Return (X, Y) of the center of cell containing provided text 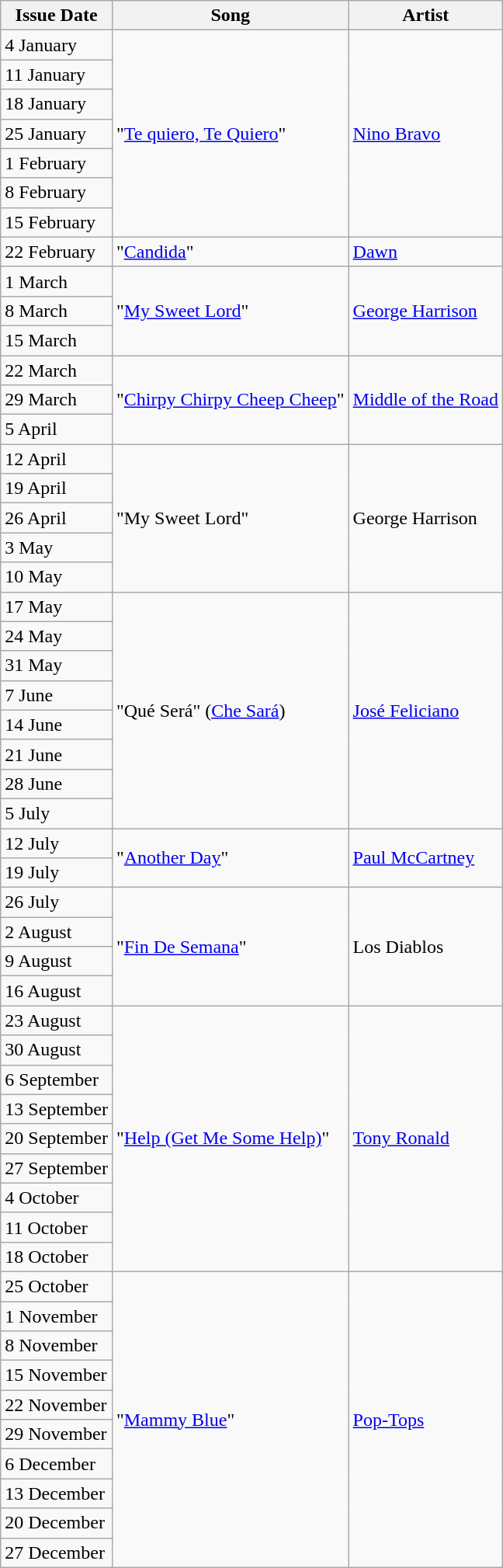
15 November (57, 1375)
10 May (57, 577)
Los Diablos (425, 947)
"Candida" (230, 252)
19 July (57, 873)
5 April (57, 429)
26 April (57, 518)
9 August (57, 961)
13 December (57, 1493)
24 May (57, 636)
19 April (57, 488)
2 August (57, 932)
21 June (57, 754)
Nino Bravo (425, 134)
"Te quiero, Te Quiero" (230, 134)
Tony Ronald (425, 1139)
"Chirpy Chirpy Cheep Cheep" (230, 400)
8 March (57, 311)
17 May (57, 607)
11 October (57, 1227)
5 July (57, 813)
20 September (57, 1139)
20 December (57, 1523)
Middle of the Road (425, 400)
18 January (57, 104)
"Qué Será" (Che Sará) (230, 710)
Song (230, 16)
1 March (57, 281)
4 October (57, 1198)
27 September (57, 1168)
25 October (57, 1286)
29 November (57, 1434)
29 March (57, 400)
3 May (57, 548)
13 September (57, 1109)
28 June (57, 784)
Dawn (425, 252)
12 April (57, 459)
22 November (57, 1405)
Issue Date (57, 16)
"Mammy Blue" (230, 1420)
Artist (425, 16)
"Fin De Semana" (230, 947)
15 March (57, 340)
22 March (57, 370)
8 November (57, 1346)
18 October (57, 1257)
8 February (57, 193)
11 January (57, 75)
12 July (57, 843)
7 June (57, 695)
26 July (57, 902)
30 August (57, 1050)
Paul McCartney (425, 857)
6 September (57, 1080)
23 August (57, 1020)
1 November (57, 1316)
1 February (57, 163)
31 May (57, 666)
4 January (57, 45)
"Help (Get Me Some Help)" (230, 1139)
José Feliciano (425, 710)
15 February (57, 222)
16 August (57, 991)
"Another Day" (230, 857)
22 February (57, 252)
6 December (57, 1464)
14 June (57, 725)
25 January (57, 134)
27 December (57, 1552)
Pop-Tops (425, 1420)
